Return (X, Y) of the center of cell containing provided text 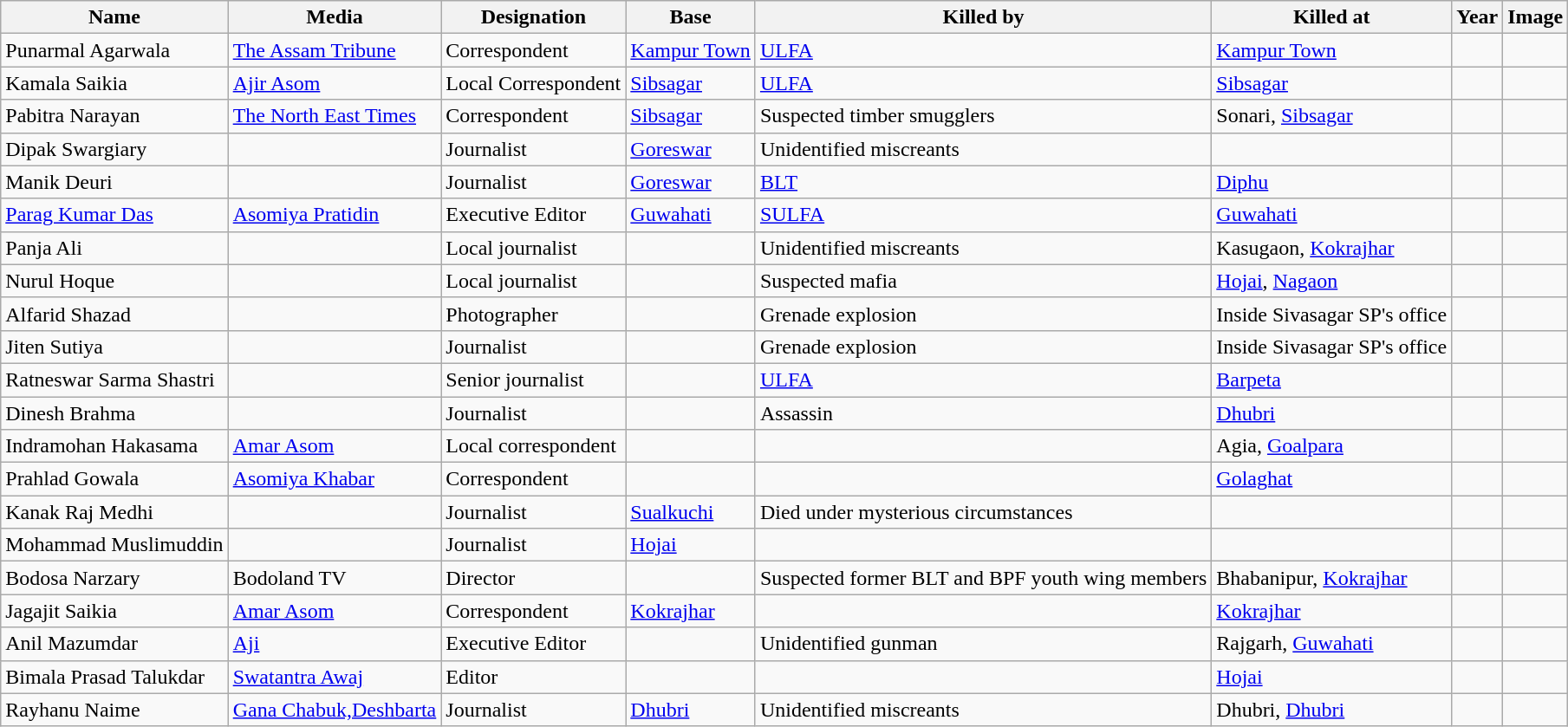
Ajir Asom (335, 83)
Kamala Saikia (114, 83)
Dinesh Brahma (114, 413)
Barpeta (1331, 380)
Died under mysterious circumstances (983, 512)
Mohammad Muslimuddin (114, 545)
Editor (534, 677)
Killed at (1331, 17)
Pabitra Narayan (114, 116)
Name (114, 17)
Dipak Swargiary (114, 149)
Director (534, 578)
Gana Chabuk,Deshbarta (335, 710)
Unidentified gunman (983, 644)
Suspected mafia (983, 281)
Nurul Hoque (114, 281)
Manik Deuri (114, 182)
The North East Times (335, 116)
Indramohan Hakasama (114, 446)
Base (691, 17)
Bhabanipur, Kokrajhar (1331, 578)
Jiten Sutiya (114, 347)
The Assam Tribune (335, 50)
Swatantra Awaj (335, 677)
Jagajit Saikia (114, 611)
Bodosa Narzary (114, 578)
Kanak Raj Medhi (114, 512)
Senior journalist (534, 380)
Agia, Goalpara (1331, 446)
Rayhanu Naime (114, 710)
Dhubri, Dhubri (1331, 710)
Anil Mazumdar (114, 644)
Asomiya Khabar (335, 479)
Suspected timber smugglers (983, 116)
Panja Ali (114, 248)
Punarmal Agarwala (114, 50)
Aji (335, 644)
Suspected former BLT and BPF youth wing members (983, 578)
Sonari, Sibsagar (1331, 116)
Killed by (983, 17)
Rajgarh, Guwahati (1331, 644)
Asomiya Pratidin (335, 215)
Sualkuchi (691, 512)
Prahlad Gowala (114, 479)
Assassin (983, 413)
Photographer (534, 314)
Golaghat (1331, 479)
Media (335, 17)
Year (1477, 17)
Parag Kumar Das (114, 215)
Bimala Prasad Talukdar (114, 677)
BLT (983, 182)
SULFA (983, 215)
Hojai, Nagaon (1331, 281)
Kasugaon, Kokrajhar (1331, 248)
Bodoland TV (335, 578)
Designation (534, 17)
Alfarid Shazad (114, 314)
Image (1536, 17)
Local Correspondent (534, 83)
Ratneswar Sarma Shastri (114, 380)
Local correspondent (534, 446)
Diphu (1331, 182)
